Pinpoint the cell where the given text exists, returning its (x, y) midpoint coordinate. 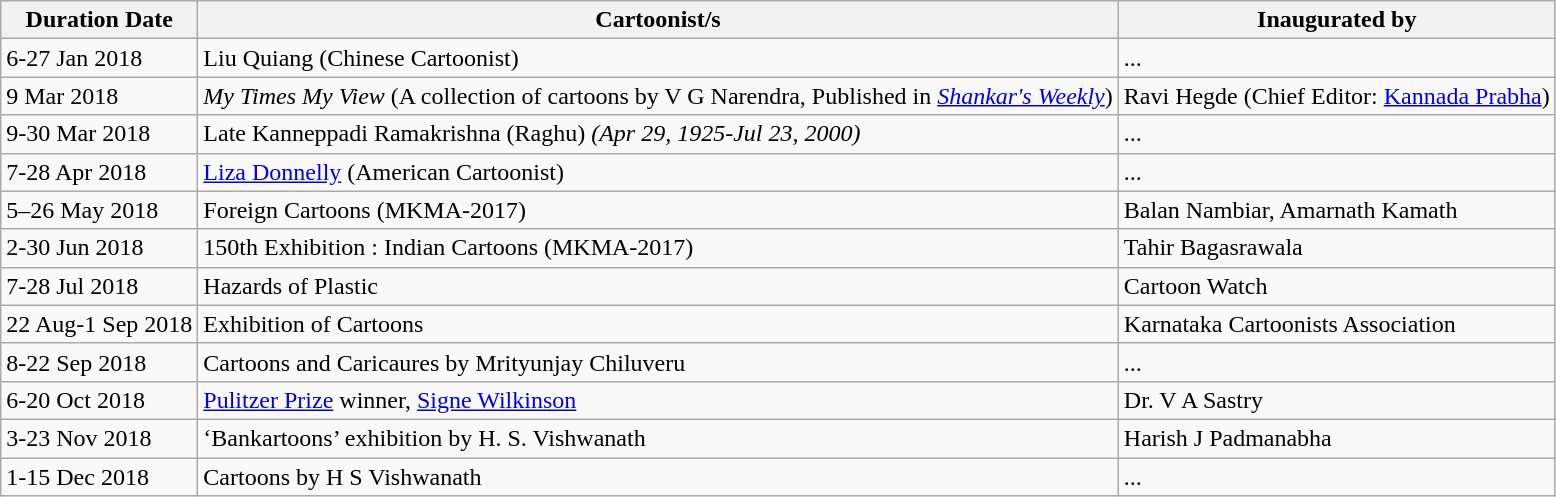
6-27 Jan 2018 (100, 58)
22 Aug-1 Sep 2018 (100, 324)
Tahir Bagasrawala (1336, 248)
5–26 May 2018 (100, 210)
Balan Nambiar, Amarnath Kamath (1336, 210)
Pulitzer Prize winner, Signe Wilkinson (658, 400)
8-22 Sep 2018 (100, 362)
Cartoons by H S Vishwanath (658, 477)
Cartoon Watch (1336, 286)
Cartoonist/s (658, 20)
My Times My View (A collection of cartoons by V G Narendra, Published in Shankar's Weekly) (658, 96)
Duration Date (100, 20)
Harish J Padmanabha (1336, 438)
Karnataka Cartoonists Association (1336, 324)
Cartoons and Caricaures by Mrityunjay Chiluveru (658, 362)
Foreign Cartoons (MKMA-2017) (658, 210)
1-15 Dec 2018 (100, 477)
Dr. V A Sastry (1336, 400)
3-23 Nov 2018 (100, 438)
Exhibition of Cartoons (658, 324)
9 Mar 2018 (100, 96)
Inaugurated by (1336, 20)
7-28 Apr 2018 (100, 172)
150th Exhibition : Indian Cartoons (MKMA-2017) (658, 248)
7-28 Jul 2018 (100, 286)
2-30 Jun 2018 (100, 248)
Ravi Hegde (Chief Editor: Kannada Prabha) (1336, 96)
‘Bankartoons’ exhibition by H. S. Vishwanath (658, 438)
9-30 Mar 2018 (100, 134)
Hazards of Plastic (658, 286)
Liu Quiang (Chinese Cartoonist) (658, 58)
6-20 Oct 2018 (100, 400)
Liza Donnelly (American Cartoonist) (658, 172)
Late Kanneppadi Ramakrishna (Raghu) (Apr 29, 1925-Jul 23, 2000) (658, 134)
